Output the (X, Y) coordinate of the center of the cell containing the given text.  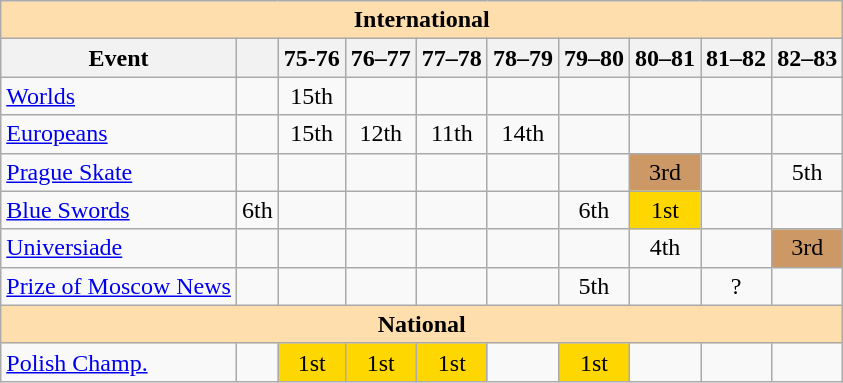
Blue Swords (119, 210)
75-76 (312, 58)
Universiade (119, 248)
81–82 (736, 58)
82–83 (808, 58)
11th (452, 134)
76–77 (380, 58)
Worlds (119, 96)
79–80 (594, 58)
International (422, 20)
Event (119, 58)
? (736, 286)
14th (522, 134)
Europeans (119, 134)
National (422, 324)
4th (664, 248)
77–78 (452, 58)
78–79 (522, 58)
Prize of Moscow News (119, 286)
12th (380, 134)
Polish Champ. (119, 362)
Prague Skate (119, 172)
80–81 (664, 58)
